Output the (X, Y) coordinate of the center of the cell containing the given text.  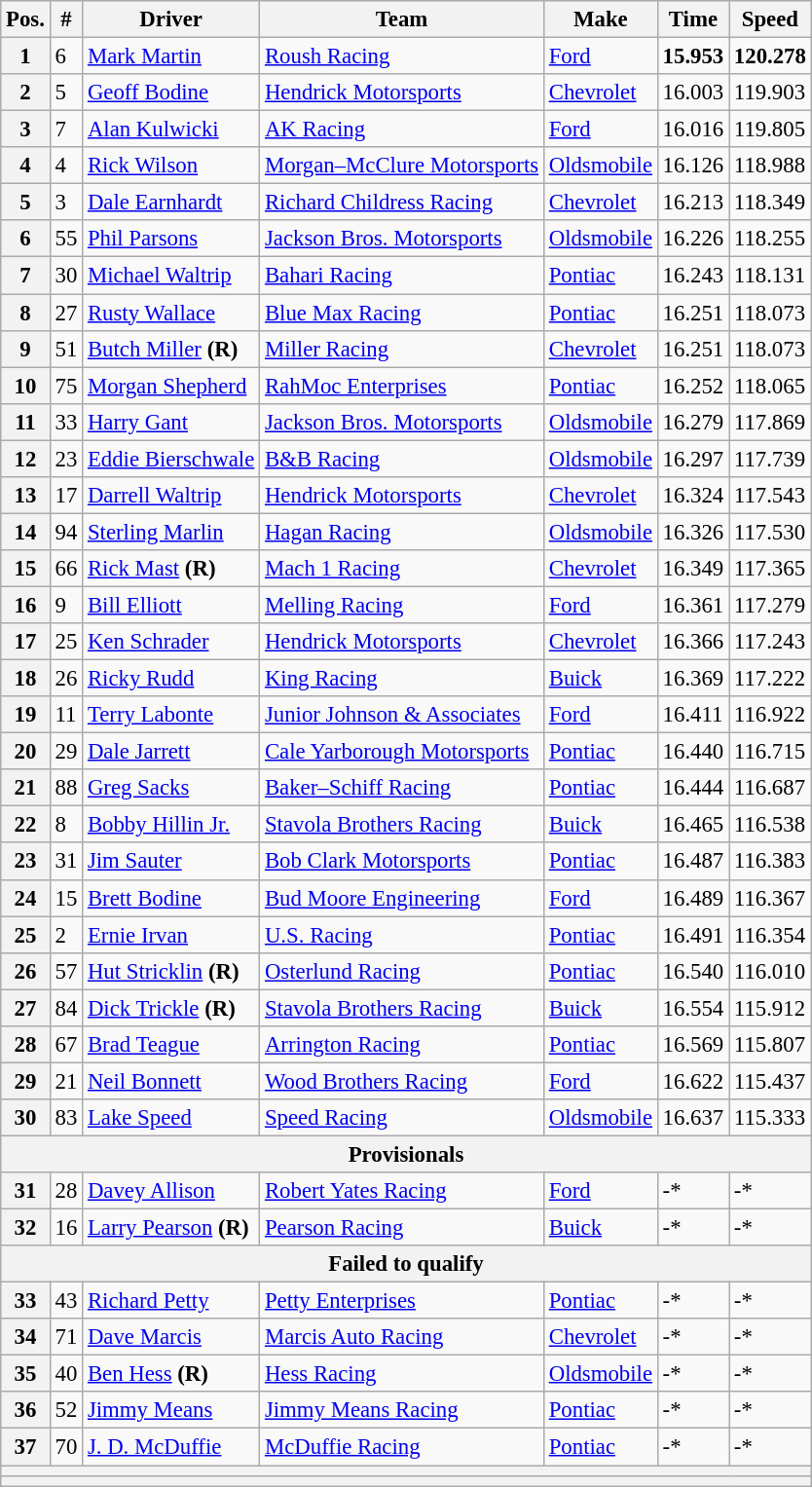
16.487 (693, 862)
B&B Racing (402, 459)
Melling Racing (402, 605)
Speed Racing (402, 1118)
Brett Bodine (171, 898)
66 (66, 569)
# (66, 19)
14 (25, 532)
16.622 (693, 1081)
116.538 (771, 825)
Pos. (25, 19)
Baker–Schiff Racing (402, 788)
18 (25, 679)
16.324 (693, 496)
83 (66, 1118)
Hess Racing (402, 1374)
16.465 (693, 825)
116.354 (771, 935)
117.543 (771, 496)
Butch Miller (R) (171, 349)
Terry Labonte (171, 715)
118.131 (771, 276)
118.988 (771, 166)
J. D. McDuffie (171, 1447)
RahMoc Enterprises (402, 386)
Morgan–McClure Motorsports (402, 166)
Pearson Racing (402, 1228)
16.279 (693, 422)
AK Racing (402, 130)
120.278 (771, 56)
16.569 (693, 1045)
Morgan Shepherd (171, 386)
16.366 (693, 642)
51 (66, 349)
36 (25, 1411)
Arrington Racing (402, 1045)
Hagan Racing (402, 532)
Richard Childress Racing (402, 203)
16.361 (693, 605)
Davey Allison (171, 1191)
Larry Pearson (R) (171, 1228)
Michael Waltrip (171, 276)
71 (66, 1337)
Phil Parsons (171, 239)
1 (25, 56)
Dale Jarrett (171, 752)
Darrell Waltrip (171, 496)
Robert Yates Racing (402, 1191)
Roush Racing (402, 56)
116.383 (771, 862)
116.010 (771, 971)
Blue Max Racing (402, 313)
52 (66, 1411)
15.953 (693, 56)
12 (25, 459)
20 (25, 752)
119.805 (771, 130)
43 (66, 1301)
117.222 (771, 679)
70 (66, 1447)
Dave Marcis (171, 1337)
117.279 (771, 605)
117.243 (771, 642)
Ben Hess (R) (171, 1374)
Bill Elliott (171, 605)
Sterling Marlin (171, 532)
16.252 (693, 386)
Ernie Irvan (171, 935)
40 (66, 1374)
McDuffie Racing (402, 1447)
16.003 (693, 93)
16.489 (693, 898)
13 (25, 496)
Bahari Racing (402, 276)
16.126 (693, 166)
Geoff Bodine (171, 93)
Bud Moore Engineering (402, 898)
Dale Earnhardt (171, 203)
Speed (771, 19)
16.226 (693, 239)
94 (66, 532)
118.255 (771, 239)
Cale Yarborough Motorsports (402, 752)
Greg Sacks (171, 788)
75 (66, 386)
116.367 (771, 898)
Provisionals (406, 1154)
115.807 (771, 1045)
16.411 (693, 715)
Wood Brothers Racing (402, 1081)
116.922 (771, 715)
U.S. Racing (402, 935)
16.554 (693, 1008)
88 (66, 788)
118.065 (771, 386)
55 (66, 239)
16.369 (693, 679)
Ken Schrader (171, 642)
118.349 (771, 203)
22 (25, 825)
Lake Speed (171, 1118)
Mach 1 Racing (402, 569)
Team (402, 19)
Dick Trickle (R) (171, 1008)
117.365 (771, 569)
119.903 (771, 93)
Failed to qualify (406, 1264)
Hut Stricklin (R) (171, 971)
116.687 (771, 788)
Jim Sauter (171, 862)
Ricky Rudd (171, 679)
117.530 (771, 532)
Richard Petty (171, 1301)
116.715 (771, 752)
34 (25, 1337)
10 (25, 386)
16.637 (693, 1118)
16.326 (693, 532)
Time (693, 19)
Marcis Auto Racing (402, 1337)
Alan Kulwicki (171, 130)
57 (66, 971)
Rusty Wallace (171, 313)
84 (66, 1008)
Junior Johnson & Associates (402, 715)
37 (25, 1447)
Mark Martin (171, 56)
115.437 (771, 1081)
67 (66, 1045)
Miller Racing (402, 349)
16.243 (693, 276)
Brad Teague (171, 1045)
King Racing (402, 679)
Bob Clark Motorsports (402, 862)
Jimmy Means Racing (402, 1411)
35 (25, 1374)
Rick Mast (R) (171, 569)
Neil Bonnett (171, 1081)
Eddie Bierschwale (171, 459)
Harry Gant (171, 422)
16.016 (693, 130)
Make (600, 19)
Jimmy Means (171, 1411)
16.349 (693, 569)
Rick Wilson (171, 166)
115.333 (771, 1118)
32 (25, 1228)
115.912 (771, 1008)
16.540 (693, 971)
Driver (171, 19)
24 (25, 898)
16.491 (693, 935)
16.440 (693, 752)
Petty Enterprises (402, 1301)
16.213 (693, 203)
117.869 (771, 422)
16.297 (693, 459)
Osterlund Racing (402, 971)
19 (25, 715)
Bobby Hillin Jr. (171, 825)
16.444 (693, 788)
117.739 (771, 459)
